Provide the (x, y) coordinate of the cell's center where the given text is located.  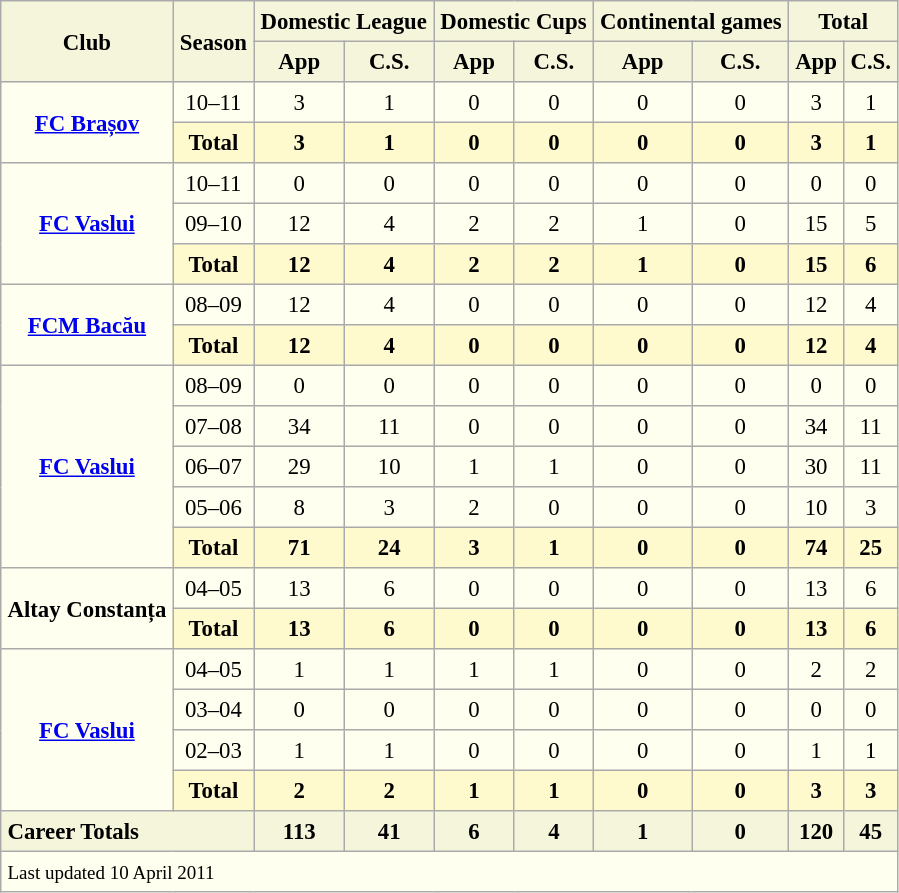
45 (871, 831)
FC Brașov (87, 122)
Club (87, 42)
113 (300, 831)
120 (816, 831)
30 (816, 466)
Last updated 10 April 2011 (450, 871)
8 (300, 507)
03–04 (214, 709)
5 (871, 223)
02–03 (214, 750)
24 (390, 547)
Domestic League (344, 21)
Domestic Cups (514, 21)
06–07 (214, 466)
71 (300, 547)
29 (300, 466)
Career Totals (128, 831)
09–10 (214, 223)
74 (816, 547)
FCM Bacău (87, 324)
05–06 (214, 507)
Continental games (690, 21)
41 (390, 831)
07–08 (214, 426)
25 (871, 547)
Altay Constanța (87, 608)
Season (214, 42)
